Return (X, Y) of the center of cell containing provided text 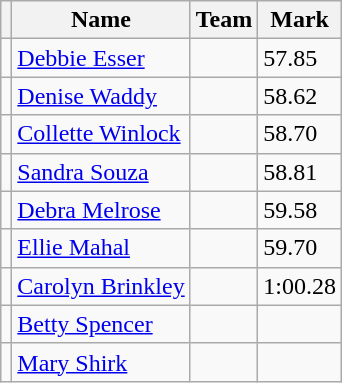
59.58 (300, 210)
Collette Winlock (101, 134)
Debbie Esser (101, 58)
1:00.28 (300, 286)
Mark (300, 20)
Ellie Mahal (101, 248)
58.62 (300, 96)
57.85 (300, 58)
58.70 (300, 134)
59.70 (300, 248)
Mary Shirk (101, 362)
Betty Spencer (101, 324)
Sandra Souza (101, 172)
Team (224, 20)
Name (101, 20)
Carolyn Brinkley (101, 286)
Debra Melrose (101, 210)
Denise Waddy (101, 96)
58.81 (300, 172)
